Scan for the cell matching the given text and deliver its [x, y] coordinate at center. 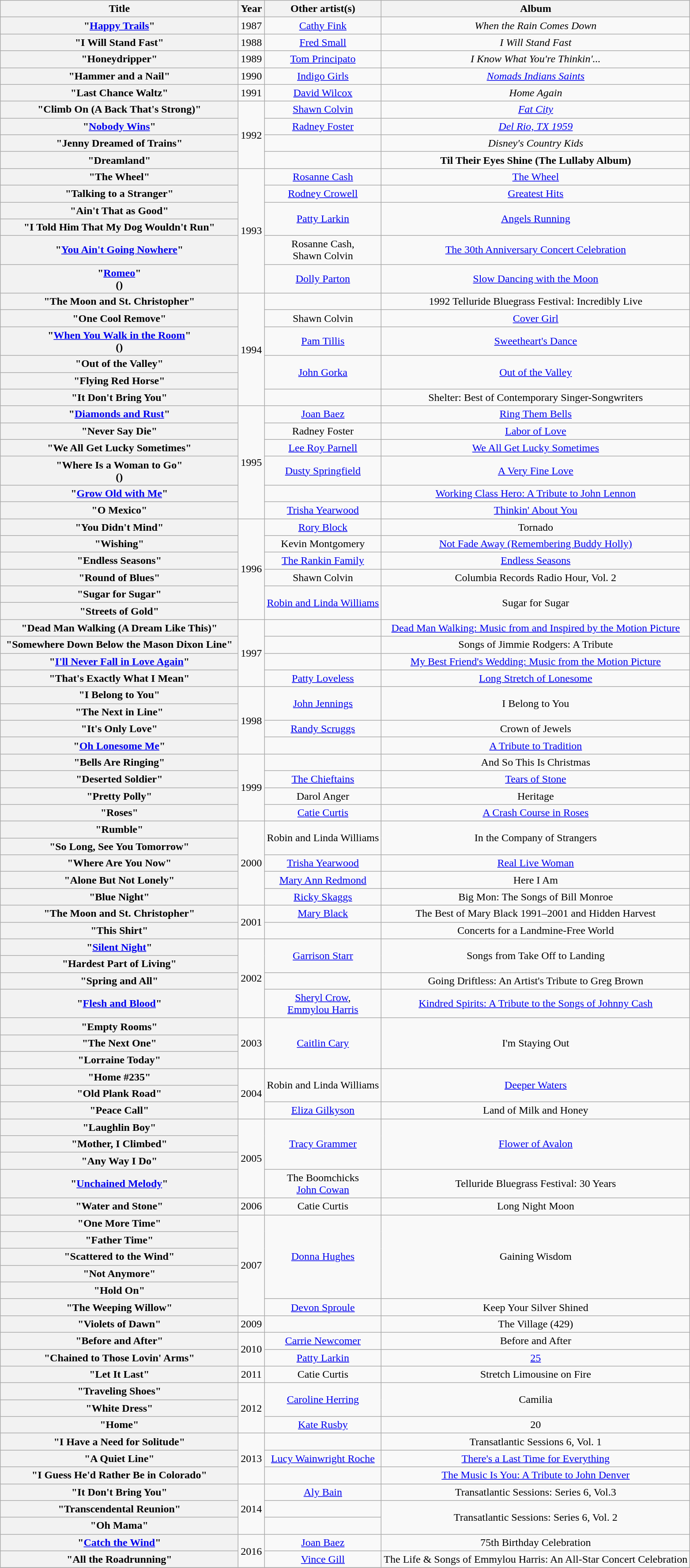
1995 [252, 462]
Real Live Woman [536, 863]
"Alone But Not Lonely" [119, 880]
Vince Gill [323, 1559]
"Ain't That as Good" [119, 211]
"Round of Blues" [119, 578]
2010 [252, 1349]
1994 [252, 350]
"Flying Red Horse" [119, 381]
Cathy Fink [323, 26]
2005 [252, 1159]
Disney's Country Kids [536, 143]
"Oh Mama" [119, 1526]
Stretch Limousine on Fire [536, 1375]
2014 [252, 1509]
"Violets of Dawn" [119, 1324]
The Life & Songs of Emmylou Harris: An All-Star Concert Celebration [536, 1559]
"Climb On (A Back That's Strong)" [119, 110]
"Transcendental Reunion" [119, 1509]
David Wilcox [323, 93]
Cover Girl [536, 318]
The BoomchicksJohn Cowan [323, 1183]
"The Weeping Willow" [119, 1307]
There's a Last Time for Everything [536, 1458]
"Dead Man Walking (A Dream Like This)" [119, 628]
Fat City [536, 110]
"All the Roadrunning" [119, 1559]
"I Have a Need for Solitude" [119, 1442]
Dead Man Walking: Music from and Inspired by the Motion Picture [536, 628]
Title [119, 9]
Home Again [536, 93]
"Where Are You Now" [119, 863]
Shelter: Best of Contemporary Singer-Songwriters [536, 397]
2003 [252, 1043]
2016 [252, 1551]
"Somewhere Down Below the Mason Dixon Line" [119, 645]
Sugar for Sugar [536, 603]
"Scattered to the Wind" [119, 1257]
Tom Principato [323, 59]
"Honeydripper" [119, 59]
The Best of Mary Black 1991–2001 and Hidden Harvest [536, 914]
"You Ain't Going Nowhere" [119, 250]
Slow Dancing with the Moon [536, 279]
1998 [252, 720]
I'm Staying Out [536, 1043]
When the Rain Comes Down [536, 26]
The Rankin Family [323, 561]
"We All Get Lucky Sometimes" [119, 448]
"O Mexico" [119, 510]
"Before and After" [119, 1341]
"One More Time" [119, 1223]
"Diamonds and Rust" [119, 414]
Labor of Love [536, 431]
"Nobody Wins" [119, 126]
Devon Sproule [323, 1307]
"Deserted Soldier" [119, 779]
"Never Say Die" [119, 431]
Tornado [536, 527]
"The Next in Line" [119, 712]
2009 [252, 1324]
Sheryl Crow,Emmylou Harris [323, 1003]
Ring Them Bells [536, 414]
Tracy Grammer [323, 1144]
"Chained to Those Lovin' Arms" [119, 1358]
Sweetheart's Dance [536, 341]
Columbia Records Radio Hour, Vol. 2 [536, 578]
20 [536, 1425]
"The Wheel" [119, 177]
Songs of Jimmie Rodgers: A Tribute [536, 645]
1993 [252, 230]
Flower of Avalon [536, 1144]
1999 [252, 787]
Greatest Hits [536, 193]
"That's Exactly What I Mean" [119, 678]
2000 [252, 863]
"Laughlin Boy" [119, 1127]
Other artist(s) [323, 9]
Thinkin' About You [536, 510]
Donna Hughes [323, 1257]
2006 [252, 1206]
Gaining Wisdom [536, 1257]
Land of Milk and Honey [536, 1111]
Ricky Skaggs [323, 897]
Randy Scruggs [323, 729]
Lee Roy Parnell [323, 448]
1991 [252, 93]
Til Their Eyes Shine (The Lullaby Album) [536, 160]
2004 [252, 1094]
Lucy Wainwright Roche [323, 1458]
"I'll Never Fall in Love Again" [119, 661]
Keep Your Silver Shined [536, 1307]
"Jenny Dreamed of Trains" [119, 143]
Nomads Indians Saints [536, 76]
A Crash Course in Roses [536, 813]
Caitlin Cary [323, 1043]
"Sugar for Sugar" [119, 594]
Rosanne Cash,Shawn Colvin [323, 250]
"Out of the Valley" [119, 364]
Fred Small [323, 42]
Camilia [536, 1400]
"Unchained Melody" [119, 1183]
Deeper Waters [536, 1085]
Del Rio, TX 1959 [536, 126]
"Happy Trails" [119, 26]
"Last Chance Waltz" [119, 93]
"Let It Last" [119, 1375]
"Empty Rooms" [119, 1026]
Rory Block [323, 527]
2001 [252, 922]
"Catch the Wind" [119, 1542]
"Rumble" [119, 830]
"I Will Stand Fast" [119, 42]
"It's Only Love" [119, 729]
"Not Anymore" [119, 1273]
"Hammer and a Nail" [119, 76]
"Home #235" [119, 1077]
I Will Stand Fast [536, 42]
The Chieftains [323, 779]
In the Company of Strangers [536, 838]
75th Birthday Celebration [536, 1542]
"Peace Call" [119, 1111]
The 30th Anniversary Concert Celebration [536, 250]
"Lorraine Today" [119, 1060]
"I Belong to You" [119, 695]
2002 [252, 979]
1997 [252, 653]
"I Told Him That My Dog Wouldn't Run" [119, 227]
1992 [252, 135]
Big Mon: The Songs of Bill Monroe [536, 897]
I Know What You're Thinkin'... [536, 59]
"Mother, I Climbed" [119, 1144]
Working Class Hero: A Tribute to John Lennon [536, 493]
Dusty Springfield [323, 471]
2007 [252, 1265]
Kate Rusby [323, 1425]
Long Night Moon [536, 1206]
Aly Bain [323, 1492]
"Home" [119, 1425]
"This Shirt" [119, 930]
"Dreamland" [119, 160]
Going Driftless: An Artist's Tribute to Greg Brown [536, 981]
"Where Is a Woman to Go"() [119, 471]
"Spring and All" [119, 981]
"Hold On" [119, 1290]
1990 [252, 76]
"Endless Seasons" [119, 561]
Heritage [536, 796]
"Oh Lonesome Me" [119, 745]
Darol Anger [323, 796]
Transatlantic Sessions: Series 6, Vol.3 [536, 1492]
"Any Way I Do" [119, 1161]
"Romeo"() [119, 279]
Kindred Spirits: A Tribute to the Songs of Johnny Cash [536, 1003]
Before and After [536, 1341]
"Father Time" [119, 1240]
The Wheel [536, 177]
John Gorka [323, 372]
Album [536, 9]
"White Dress" [119, 1408]
Year [252, 9]
John Jennings [323, 703]
Long Stretch of Lonesome [536, 678]
Rosanne Cash [323, 177]
Mary Ann Redmond [323, 880]
Endless Seasons [536, 561]
Not Fade Away (Remembering Buddy Holly) [536, 544]
Caroline Herring [323, 1400]
"Streets of Gold" [119, 611]
Transatlantic Sessions 6, Vol. 1 [536, 1442]
Rodney Crowell [323, 193]
"Talking to a Stranger" [119, 193]
"You Didn't Mind" [119, 527]
"The Next One" [119, 1043]
Carrie Newcomer [323, 1341]
"Traveling Shoes" [119, 1391]
"Pretty Polly" [119, 796]
"Silent Night" [119, 947]
Songs from Take Off to Landing [536, 956]
Concerts for a Landmine-Free World [536, 930]
"When You Walk in the Room"() [119, 341]
Here I Am [536, 880]
Garrison Starr [323, 956]
"Old Plank Road" [119, 1094]
Out of the Valley [536, 372]
A Very Fine Love [536, 471]
"A Quiet Line" [119, 1458]
"Hardest Part of Living" [119, 964]
2013 [252, 1458]
Kevin Montgomery [323, 544]
"Wishing" [119, 544]
Tears of Stone [536, 779]
Transatlantic Sessions: Series 6, Vol. 2 [536, 1517]
Dolly Parton [323, 279]
"Bells Are Ringing" [119, 762]
I Belong to You [536, 703]
Patty Loveless [323, 678]
2012 [252, 1408]
2011 [252, 1375]
Telluride Bluegrass Festival: 30 Years [536, 1183]
"Water and Stone" [119, 1206]
We All Get Lucky Sometimes [536, 448]
Eliza Gilkyson [323, 1111]
A Tribute to Tradition [536, 745]
1992 Telluride Bluegrass Festival: Incredibly Live [536, 302]
The Village (429) [536, 1324]
My Best Friend's Wedding: Music from the Motion Picture [536, 661]
"I Guess He'd Rather Be in Colorado" [119, 1475]
The Music Is You: A Tribute to John Denver [536, 1475]
"So Long, See You Tomorrow" [119, 846]
"Grow Old with Me" [119, 493]
Crown of Jewels [536, 729]
Angels Running [536, 219]
And So This Is Christmas [536, 762]
Indigo Girls [323, 76]
1996 [252, 569]
"Roses" [119, 813]
1987 [252, 26]
"Flesh and Blood" [119, 1003]
"Blue Night" [119, 897]
"One Cool Remove" [119, 318]
1989 [252, 59]
Pam Tillis [323, 341]
1988 [252, 42]
Mary Black [323, 914]
25 [536, 1358]
